Scan for the cell matching the given text and deliver its (X, Y) coordinate at center. 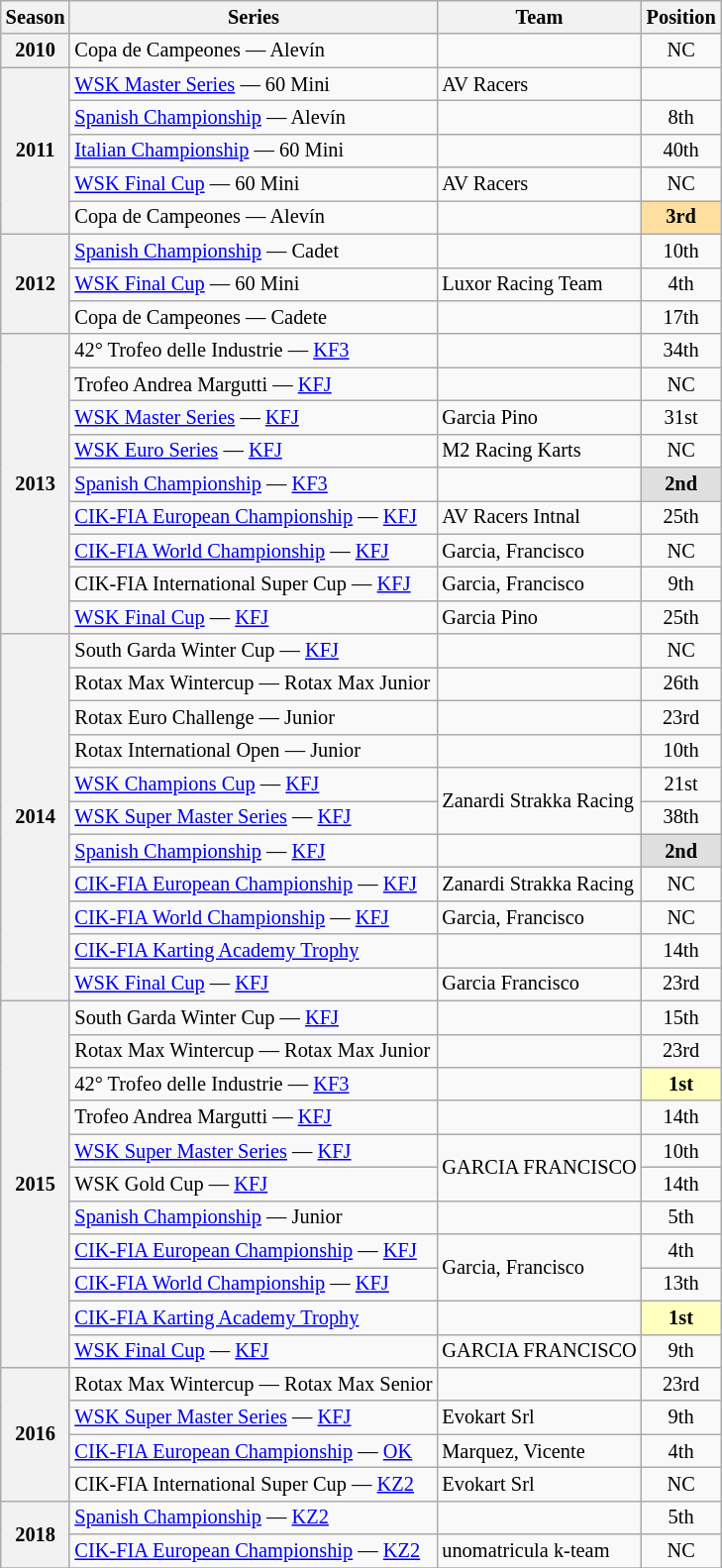
Garcia Francisco (539, 984)
2016 (36, 1434)
WSK Gold Cup — KFJ (254, 1184)
Spanish Championship — Junior (254, 1217)
Team (539, 17)
Position (681, 17)
Rotax International Open — Junior (254, 751)
Rotax Euro Challenge — Junior (254, 717)
M2 Racing Karts (539, 451)
WSK Euro Series — KFJ (254, 451)
CIK-FIA European Championship — KZ2 (254, 1551)
Spanish Championship — Cadet (254, 251)
3rd (681, 217)
WSK Master Series — 60 Mini (254, 84)
Marquez, Vicente (539, 1451)
15th (681, 1017)
Spanish Championship — KFJ (254, 851)
Season (36, 17)
WSK Champions Cup — KFJ (254, 784)
Spanish Championship — KZ2 (254, 1517)
2012 (36, 283)
26th (681, 683)
WSK Master Series — KFJ (254, 417)
2015 (36, 1184)
unomatricula k-team (539, 1551)
38th (681, 817)
13th (681, 1284)
Copa de Campeones — Cadete (254, 317)
8th (681, 117)
31st (681, 417)
2010 (36, 51)
2013 (36, 483)
34th (681, 351)
Series (254, 17)
17th (681, 317)
AV Racers Intnal (539, 517)
CIK-FIA International Super Cup — KZ2 (254, 1484)
2014 (36, 817)
Rotax Max Wintercup — Rotax Max Senior (254, 1384)
Spanish Championship — Alevín (254, 117)
Italian Championship — 60 Mini (254, 151)
CIK-FIA European Championship — OK (254, 1451)
2018 (36, 1533)
2011 (36, 151)
Spanish Championship — KF3 (254, 484)
Luxor Racing Team (539, 284)
21st (681, 784)
40th (681, 151)
CIK-FIA International Super Cup — KFJ (254, 583)
